Capture the cell that displays the provided text and extract its [x, y] central coordinate. 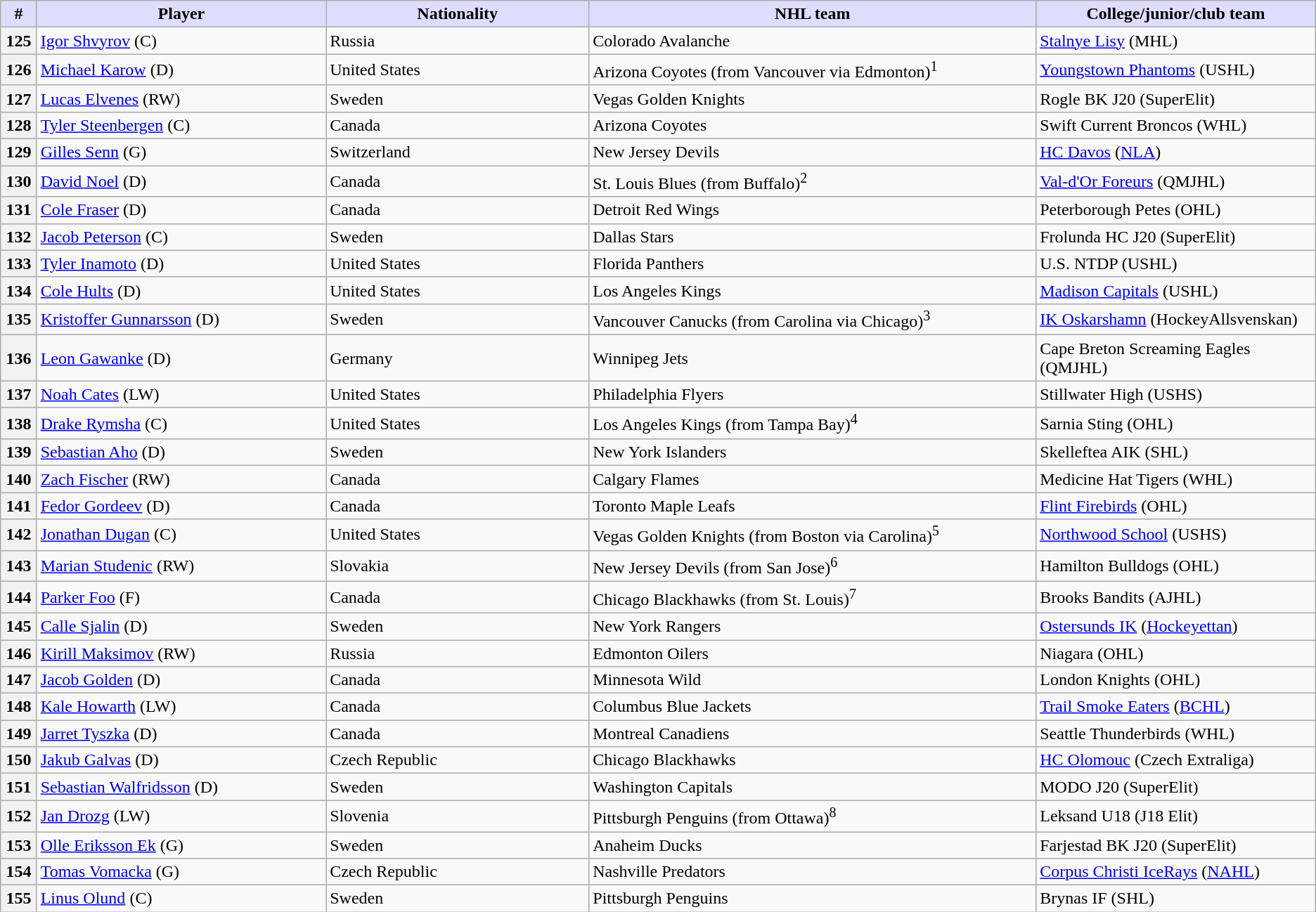
Los Angeles Kings [813, 290]
Hamilton Bulldogs (OHL) [1176, 566]
150 [18, 760]
Switzerland [458, 152]
Cape Breton Screaming Eagles (QMJHL) [1176, 358]
Drake Rymsha (C) [181, 423]
Pittsburgh Penguins [813, 899]
# [18, 14]
149 [18, 734]
Marian Studenic (RW) [181, 566]
Nationality [458, 14]
HC Davos (NLA) [1176, 152]
153 [18, 845]
130 [18, 181]
152 [18, 816]
London Knights (OHL) [1176, 680]
128 [18, 125]
Calle Sjalin (D) [181, 627]
Northwood School (USHS) [1176, 535]
Arizona Coyotes (from Vancouver via Edmonton)1 [813, 70]
Player [181, 14]
Jonathan Dugan (C) [181, 535]
138 [18, 423]
Farjestad BK J20 (SuperElit) [1176, 845]
Chicago Blackhawks [813, 760]
Dallas Stars [813, 237]
Winnipeg Jets [813, 358]
Calgary Flames [813, 479]
Vancouver Canucks (from Carolina via Chicago)3 [813, 319]
Sebastian Walfridsson (D) [181, 787]
Colorado Avalanche [813, 41]
139 [18, 452]
Kirill Maksimov (RW) [181, 653]
Lucas Elvenes (RW) [181, 98]
Seattle Thunderbirds (WHL) [1176, 734]
Anaheim Ducks [813, 845]
131 [18, 210]
Stalnye Lisy (MHL) [1176, 41]
Tyler Inamoto (D) [181, 263]
St. Louis Blues (from Buffalo)2 [813, 181]
Madison Capitals (USHL) [1176, 290]
Tyler Steenbergen (C) [181, 125]
141 [18, 506]
Tomas Vomacka (G) [181, 872]
Edmonton Oilers [813, 653]
Noah Cates (LW) [181, 394]
Vegas Golden Knights (from Boston via Carolina)5 [813, 535]
Brooks Bandits (AJHL) [1176, 597]
College/junior/club team [1176, 14]
Youngstown Phantoms (USHL) [1176, 70]
Sebastian Aho (D) [181, 452]
New York Rangers [813, 627]
Leksand U18 (J18 Elit) [1176, 816]
Kristoffer Gunnarsson (D) [181, 319]
Florida Panthers [813, 263]
Pittsburgh Penguins (from Ottawa)8 [813, 816]
148 [18, 707]
Vegas Golden Knights [813, 98]
Arizona Coyotes [813, 125]
154 [18, 872]
151 [18, 787]
Fedor Gordeev (D) [181, 506]
Columbus Blue Jackets [813, 707]
Toronto Maple Leafs [813, 506]
126 [18, 70]
Chicago Blackhawks (from St. Louis)7 [813, 597]
132 [18, 237]
125 [18, 41]
Frolunda HC J20 (SuperElit) [1176, 237]
Olle Eriksson Ek (G) [181, 845]
Michael Karow (D) [181, 70]
137 [18, 394]
Linus Olund (C) [181, 899]
New Jersey Devils (from San Jose)6 [813, 566]
U.S. NTDP (USHL) [1176, 263]
Corpus Christi IceRays (NAHL) [1176, 872]
Jakub Galvas (D) [181, 760]
NHL team [813, 14]
133 [18, 263]
Montreal Canadiens [813, 734]
129 [18, 152]
Slovenia [458, 816]
Germany [458, 358]
144 [18, 597]
Flint Firebirds (OHL) [1176, 506]
Jacob Golden (D) [181, 680]
HC Olomouc (Czech Extraliga) [1176, 760]
Skelleftea AIK (SHL) [1176, 452]
David Noel (D) [181, 181]
136 [18, 358]
Val-d'Or Foreurs (QMJHL) [1176, 181]
142 [18, 535]
147 [18, 680]
Peterborough Petes (OHL) [1176, 210]
Gilles Senn (G) [181, 152]
Sarnia Sting (OHL) [1176, 423]
Philadelphia Flyers [813, 394]
Slovakia [458, 566]
Stillwater High (USHS) [1176, 394]
143 [18, 566]
Ostersunds IK (Hockeyettan) [1176, 627]
Leon Gawanke (D) [181, 358]
Cole Hults (D) [181, 290]
New York Islanders [813, 452]
Cole Fraser (D) [181, 210]
155 [18, 899]
Detroit Red Wings [813, 210]
Medicine Hat Tigers (WHL) [1176, 479]
Los Angeles Kings (from Tampa Bay)4 [813, 423]
Minnesota Wild [813, 680]
Parker Foo (F) [181, 597]
Rogle BK J20 (SuperElit) [1176, 98]
Jacob Peterson (C) [181, 237]
Brynas IF (SHL) [1176, 899]
127 [18, 98]
IK Oskarshamn (HockeyAllsvenskan) [1176, 319]
MODO J20 (SuperElit) [1176, 787]
Jan Drozg (LW) [181, 816]
140 [18, 479]
Jarret Tyszka (D) [181, 734]
Igor Shvyrov (C) [181, 41]
134 [18, 290]
Zach Fischer (RW) [181, 479]
135 [18, 319]
145 [18, 627]
Nashville Predators [813, 872]
146 [18, 653]
Swift Current Broncos (WHL) [1176, 125]
Washington Capitals [813, 787]
New Jersey Devils [813, 152]
Niagara (OHL) [1176, 653]
Kale Howarth (LW) [181, 707]
Trail Smoke Eaters (BCHL) [1176, 707]
